Pinpoint the cell where the given text exists, returning its (x, y) midpoint coordinate. 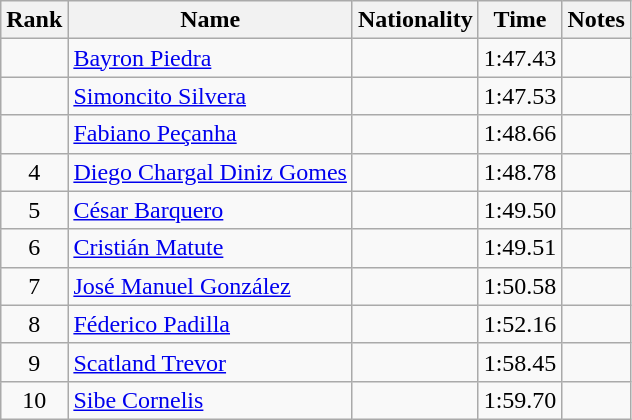
Rank (34, 20)
Diego Chargal Diniz Gomes (210, 172)
1:48.66 (520, 134)
Sibe Cornelis (210, 400)
Féderico Padilla (210, 324)
1:49.50 (520, 210)
1:59.70 (520, 400)
Time (520, 20)
1:50.58 (520, 286)
César Barquero (210, 210)
7 (34, 286)
Cristián Matute (210, 248)
1:47.43 (520, 58)
10 (34, 400)
Notes (596, 20)
8 (34, 324)
Bayron Piedra (210, 58)
Scatland Trevor (210, 362)
1:52.16 (520, 324)
Nationality (415, 20)
4 (34, 172)
1:47.53 (520, 96)
Fabiano Peçanha (210, 134)
Name (210, 20)
9 (34, 362)
5 (34, 210)
José Manuel González (210, 286)
1:48.78 (520, 172)
6 (34, 248)
Simoncito Silvera (210, 96)
1:58.45 (520, 362)
1:49.51 (520, 248)
